Capture the cell that displays the provided text and extract its [x, y] central coordinate. 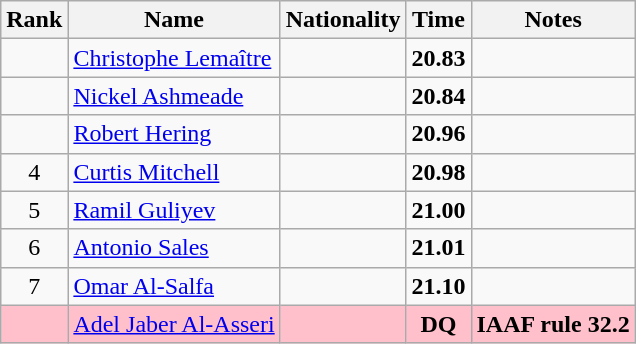
Nickel Ashmeade [174, 96]
Curtis Mitchell [174, 172]
21.00 [438, 210]
Adel Jaber Al-Asseri [174, 324]
5 [34, 210]
7 [34, 286]
21.10 [438, 286]
Christophe Lemaître [174, 58]
20.83 [438, 58]
IAAF rule 32.2 [553, 324]
20.96 [438, 134]
21.01 [438, 248]
Nationality [343, 20]
Ramil Guliyev [174, 210]
Antonio Sales [174, 248]
Rank [34, 20]
20.98 [438, 172]
Notes [553, 20]
DQ [438, 324]
Name [174, 20]
Time [438, 20]
4 [34, 172]
Omar Al-Salfa [174, 286]
Robert Hering [174, 134]
20.84 [438, 96]
6 [34, 248]
